Provide the (x, y) coordinate of the cell's center where the given text is located.  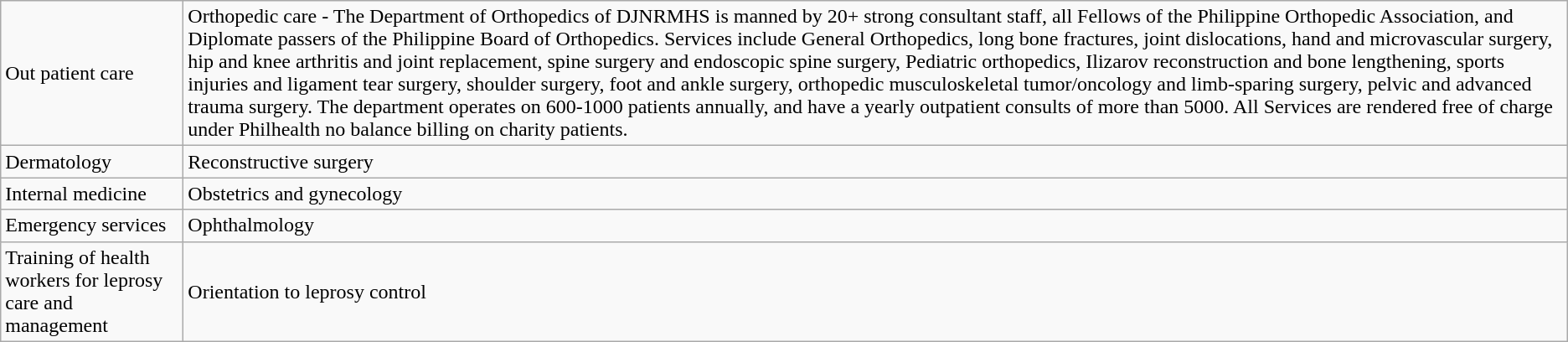
Dermatology (92, 162)
Ophthalmology (875, 225)
Training of health workers for leprosy care and management (92, 292)
Orientation to leprosy control (875, 292)
Out patient care (92, 74)
Internal medicine (92, 194)
Obstetrics and gynecology (875, 194)
Reconstructive surgery (875, 162)
Emergency services (92, 225)
